Pinpoint the cell where the given text exists, returning its (X, Y) midpoint coordinate. 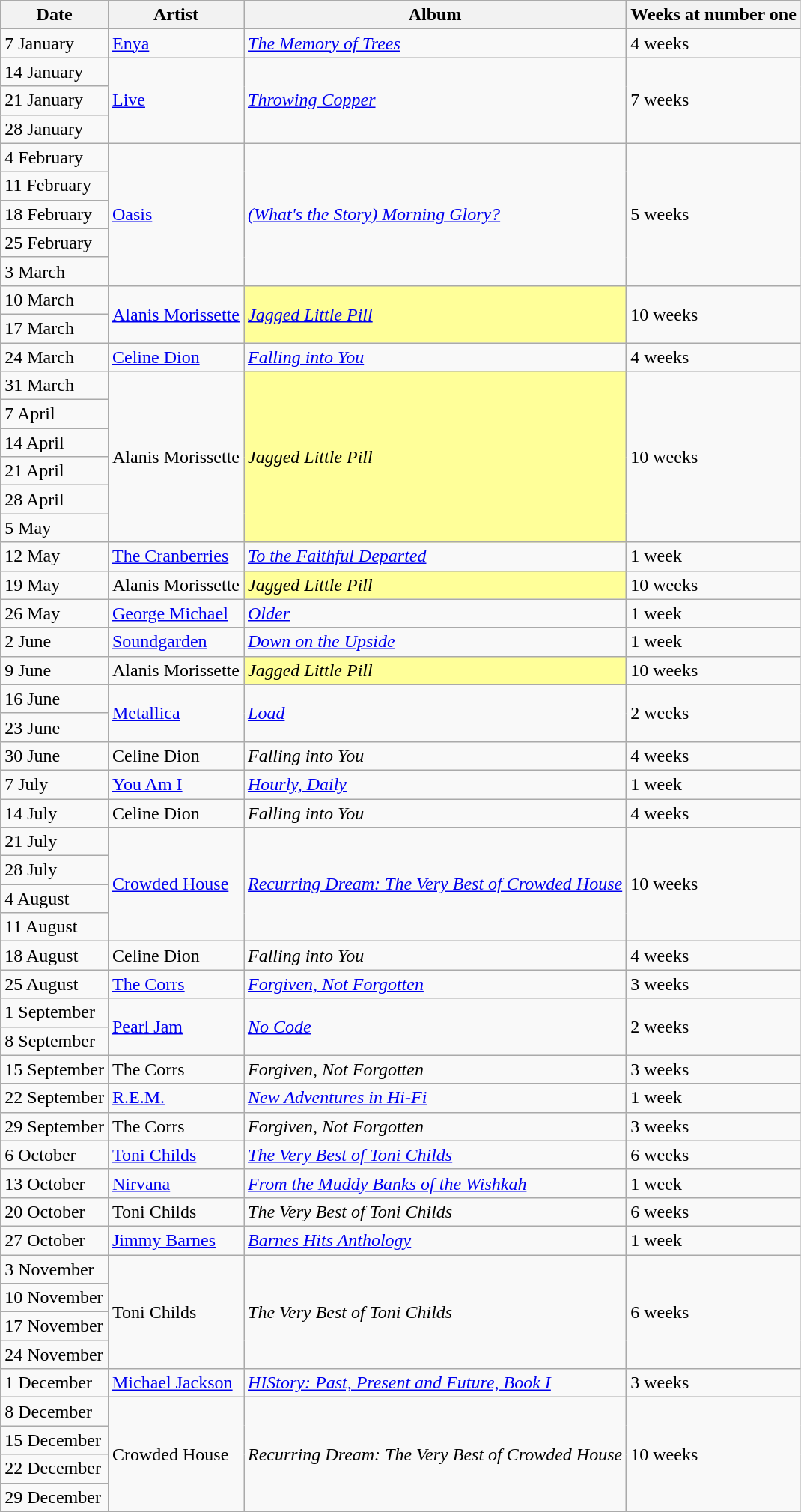
2 June (55, 642)
5 weeks (714, 214)
11 February (55, 186)
Hourly, Daily (436, 784)
25 February (55, 243)
Load (436, 713)
6 October (55, 1155)
18 August (55, 956)
George Michael (175, 613)
13 October (55, 1183)
22 December (55, 1469)
Nirvana (175, 1183)
8 September (55, 1041)
Jimmy Barnes (175, 1240)
28 April (55, 500)
3 March (55, 271)
24 March (55, 357)
Throwing Copper (436, 100)
Metallica (175, 713)
17 March (55, 328)
19 May (55, 585)
12 May (55, 556)
24 November (55, 1355)
The Memory of Trees (436, 43)
You Am I (175, 784)
11 August (55, 927)
25 August (55, 984)
Pearl Jam (175, 1027)
Date (55, 15)
(What's the Story) Morning Glory? (436, 214)
15 September (55, 1069)
Michael Jackson (175, 1383)
To the Faithful Departed (436, 556)
14 July (55, 813)
14 January (55, 72)
From the Muddy Banks of the Wishkah (436, 1183)
21 July (55, 842)
14 April (55, 443)
29 September (55, 1126)
29 December (55, 1497)
New Adventures in Hi-Fi (436, 1098)
7 weeks (714, 100)
HIStory: Past, Present and Future, Book I (436, 1383)
10 March (55, 300)
7 January (55, 43)
3 November (55, 1269)
30 June (55, 756)
Album (436, 15)
Soundgarden (175, 642)
Weeks at number one (714, 15)
Artist (175, 15)
28 January (55, 129)
15 December (55, 1440)
9 June (55, 670)
21 April (55, 471)
18 February (55, 214)
27 October (55, 1240)
4 February (55, 157)
4 August (55, 899)
1 September (55, 1012)
5 May (55, 528)
7 April (55, 414)
R.E.M. (175, 1098)
31 March (55, 386)
26 May (55, 613)
20 October (55, 1212)
Live (175, 100)
Oasis (175, 214)
22 September (55, 1098)
Older (436, 613)
7 July (55, 784)
17 November (55, 1326)
21 January (55, 100)
8 December (55, 1412)
Barnes Hits Anthology (436, 1240)
Enya (175, 43)
10 November (55, 1298)
16 June (55, 699)
The Cranberries (175, 556)
1 December (55, 1383)
Down on the Upside (436, 642)
23 June (55, 727)
28 July (55, 870)
No Code (436, 1027)
